Pinpoint the cell where the given text exists, returning its [X, Y] midpoint coordinate. 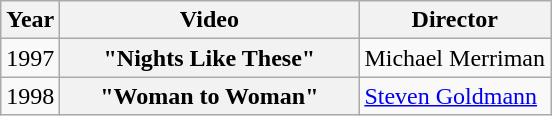
1998 [30, 96]
Steven Goldmann [455, 96]
Michael Merriman [455, 58]
"Nights Like These" [210, 58]
Director [455, 20]
"Woman to Woman" [210, 96]
Video [210, 20]
1997 [30, 58]
Year [30, 20]
